Extract the [X, Y] coordinate from the center of the cell holding the provided text.  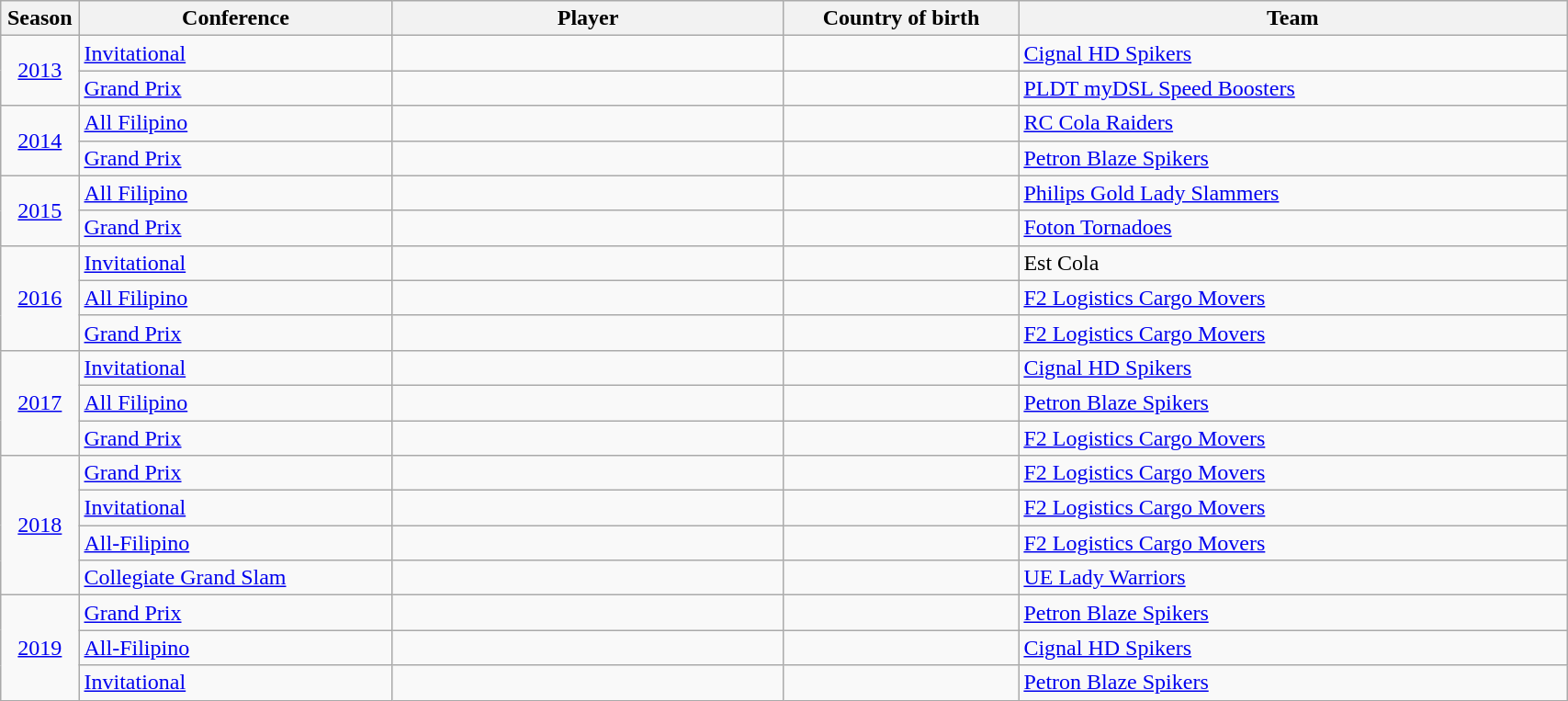
PLDT myDSL Speed Boosters [1293, 88]
UE Lady Warriors [1293, 578]
2015 [40, 210]
Country of birth [901, 18]
Team [1293, 18]
Foton Tornadoes [1293, 228]
RC Cola Raiders [1293, 123]
Conference [235, 18]
2019 [40, 648]
2017 [40, 402]
Player [588, 18]
2014 [40, 141]
2013 [40, 71]
Collegiate Grand Slam [235, 578]
2018 [40, 526]
Philips Gold Lady Slammers [1293, 193]
Est Cola [1293, 263]
2016 [40, 298]
Season [40, 18]
